Determine the (x, y) coordinate at the center of the cell enclosing the given text.  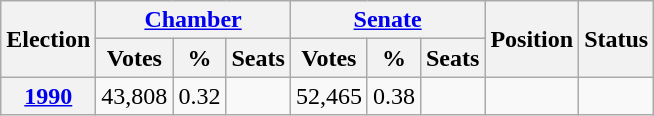
0.32 (200, 96)
1990 (48, 96)
Position (532, 39)
Chamber (194, 20)
Senate (388, 20)
0.38 (394, 96)
Election (48, 39)
Status (616, 39)
52,465 (328, 96)
43,808 (134, 96)
